Locate the cell with the specified text and output its (x, y) center coordinate. 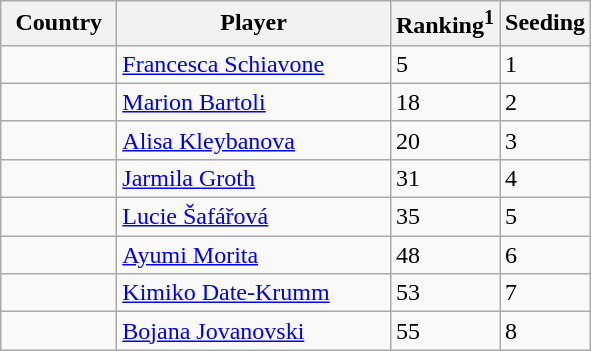
7 (546, 293)
18 (444, 102)
Lucie Šafářová (254, 217)
48 (444, 255)
8 (546, 331)
3 (546, 140)
Kimiko Date-Krumm (254, 293)
55 (444, 331)
Ranking1 (444, 24)
Jarmila Groth (254, 178)
35 (444, 217)
4 (546, 178)
31 (444, 178)
Country (59, 24)
Player (254, 24)
Bojana Jovanovski (254, 331)
Ayumi Morita (254, 255)
Seeding (546, 24)
6 (546, 255)
53 (444, 293)
Alisa Kleybanova (254, 140)
Marion Bartoli (254, 102)
1 (546, 64)
Francesca Schiavone (254, 64)
20 (444, 140)
2 (546, 102)
